Search for the cell housing the specified text and yield its (x, y) center coordinate. 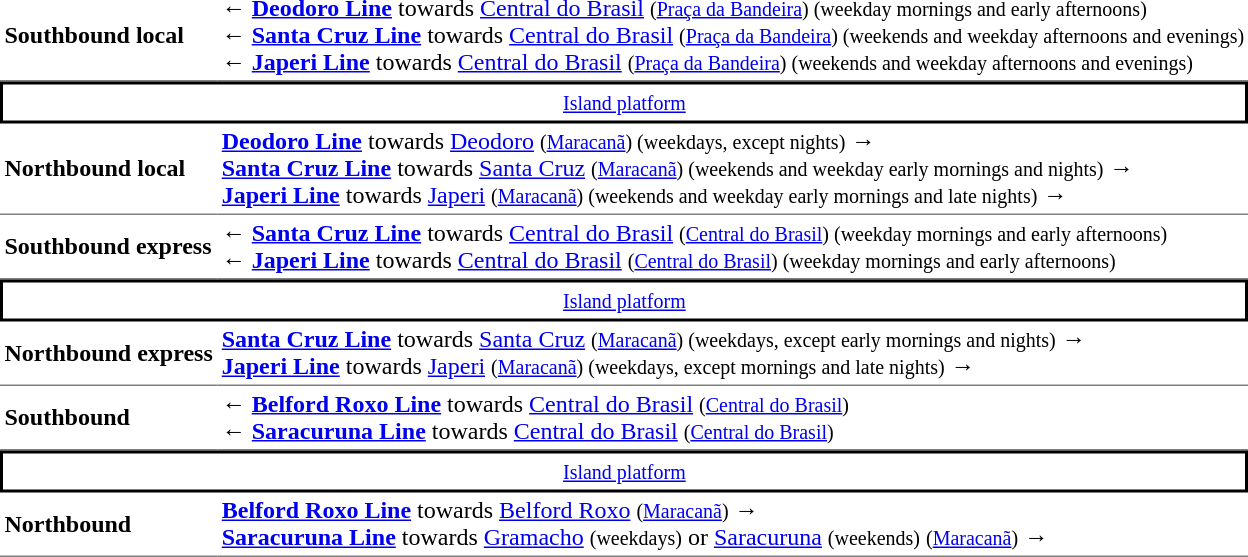
Northbound express (108, 354)
Southbound (108, 418)
Northbound (108, 524)
Belford Roxo Line towards Belford Roxo (Maracanã) →Saracuruna Line towards Gramacho (weekdays) or Saracuruna (weekends) (Maracanã) → (732, 524)
← Belford Roxo Line towards Central do Brasil (Central do Brasil)← Saracuruna Line towards Central do Brasil (Central do Brasil) (732, 418)
Northbound local (108, 170)
Southbound express (108, 247)
